Pinpoint the cell where the given text exists, returning its (x, y) midpoint coordinate. 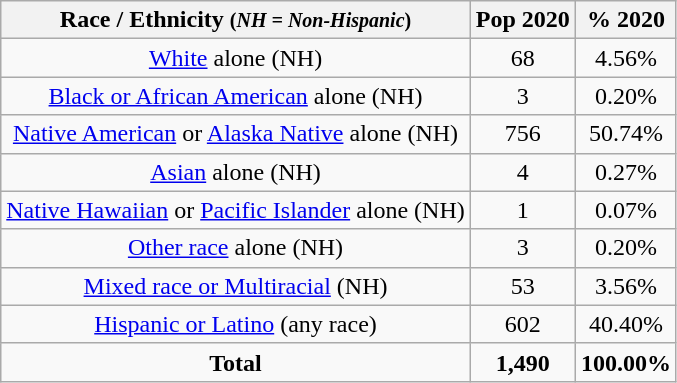
Other race alone (NH) (236, 248)
% 2020 (626, 20)
Asian alone (NH) (236, 172)
Total (236, 362)
3.56% (626, 286)
Pop 2020 (522, 20)
50.74% (626, 134)
Native Hawaiian or Pacific Islander alone (NH) (236, 210)
Native American or Alaska Native alone (NH) (236, 134)
0.27% (626, 172)
1 (522, 210)
68 (522, 58)
756 (522, 134)
Black or African American alone (NH) (236, 96)
0.07% (626, 210)
40.40% (626, 324)
Race / Ethnicity (NH = Non-Hispanic) (236, 20)
1,490 (522, 362)
4.56% (626, 58)
602 (522, 324)
4 (522, 172)
White alone (NH) (236, 58)
100.00% (626, 362)
53 (522, 286)
Mixed race or Multiracial (NH) (236, 286)
Hispanic or Latino (any race) (236, 324)
